Return the (X, Y) coordinate for the center point of the cell that contains the specified text.  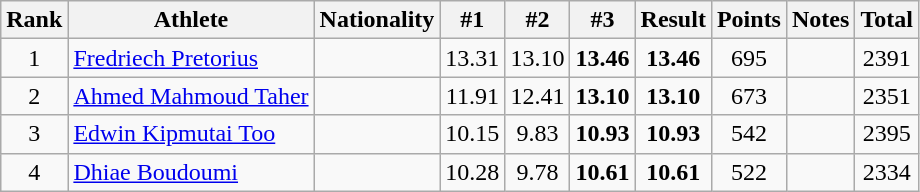
542 (748, 134)
522 (748, 172)
Nationality (377, 20)
Dhiae Boudoumi (191, 172)
Fredriech Pretorius (191, 58)
Rank (34, 20)
#1 (472, 20)
13.31 (472, 58)
673 (748, 96)
4 (34, 172)
2391 (887, 58)
3 (34, 134)
1 (34, 58)
Athlete (191, 20)
#2 (538, 20)
12.41 (538, 96)
9.83 (538, 134)
10.28 (472, 172)
2395 (887, 134)
Edwin Kipmutai Too (191, 134)
2 (34, 96)
#3 (602, 20)
2334 (887, 172)
9.78 (538, 172)
11.91 (472, 96)
Total (887, 20)
Notes (820, 20)
10.15 (472, 134)
Result (673, 20)
695 (748, 58)
2351 (887, 96)
Ahmed Mahmoud Taher (191, 96)
Points (748, 20)
